Detect which cell encompasses the target text, then output its [x, y] center coordinate. 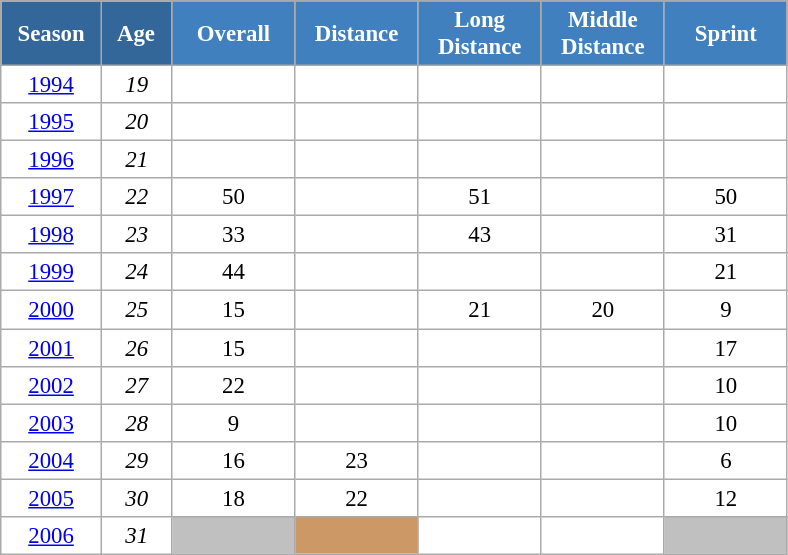
18 [234, 498]
2001 [52, 348]
51 [480, 197]
Distance [356, 34]
2000 [52, 310]
33 [234, 235]
1999 [52, 273]
26 [136, 348]
30 [136, 498]
2003 [52, 423]
1998 [52, 235]
Overall [234, 34]
Long Distance [480, 34]
1995 [52, 122]
1996 [52, 160]
29 [136, 460]
24 [136, 273]
Sprint [726, 34]
17 [726, 348]
2005 [52, 498]
28 [136, 423]
1997 [52, 197]
27 [136, 385]
Age [136, 34]
2002 [52, 385]
16 [234, 460]
Middle Distance [602, 34]
43 [480, 235]
1994 [52, 85]
12 [726, 498]
6 [726, 460]
25 [136, 310]
Season [52, 34]
2004 [52, 460]
44 [234, 273]
2006 [52, 536]
19 [136, 85]
